Return the [x, y] coordinate for the center point of the cell that contains the specified text.  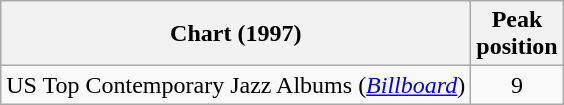
Chart (1997) [236, 34]
Peakposition [517, 34]
US Top Contemporary Jazz Albums (Billboard) [236, 85]
9 [517, 85]
